Return the (x, y) coordinate for the center point of the cell that contains the specified text.  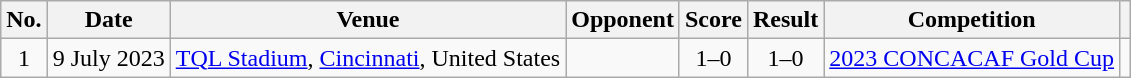
Score (713, 20)
Date (108, 20)
No. (24, 20)
Opponent (623, 20)
1 (24, 58)
2023 CONCACAF Gold Cup (972, 58)
Result (785, 20)
9 July 2023 (108, 58)
Competition (972, 20)
TQL Stadium, Cincinnati, United States (368, 58)
Venue (368, 20)
